Output the [X, Y] coordinate of the center of the cell containing the given text.  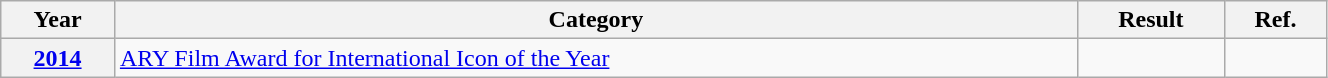
Result [1150, 20]
2014 [58, 58]
ARY Film Award for International Icon of the Year [596, 58]
Year [58, 20]
Category [596, 20]
Ref. [1275, 20]
